Scan for the cell matching the given text and deliver its (x, y) coordinate at center. 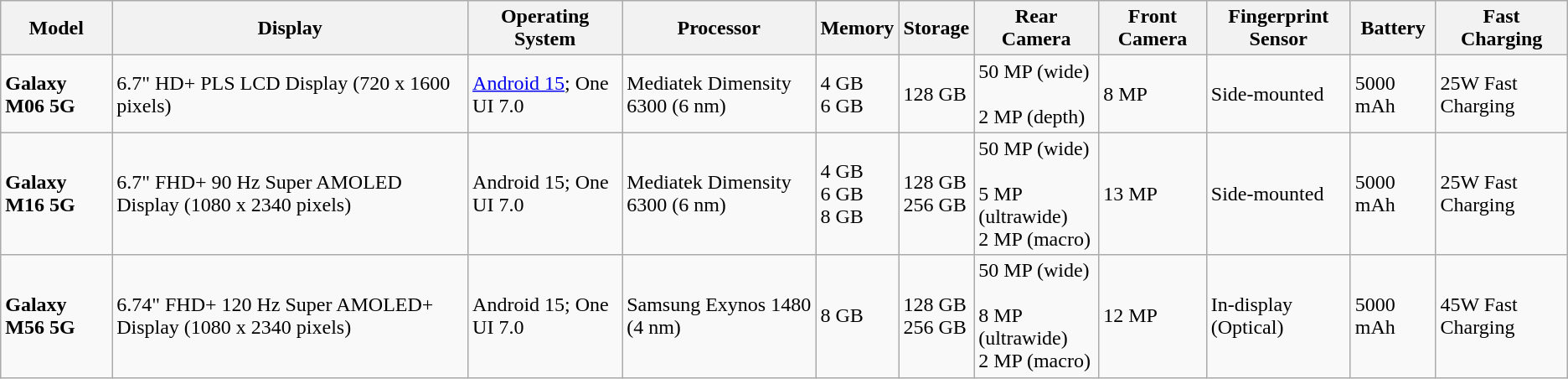
6.7" FHD+ 90 Hz Super AMOLED Display (1080 x 2340 pixels) (290, 194)
45W Fast Charging (1501, 316)
Galaxy M06 5G (57, 94)
Galaxy M56 5G (57, 316)
12 MP (1153, 316)
6.7" HD+ PLS LCD Display (720 x 1600 pixels) (290, 94)
50 MP (wide)8 MP (ultrawide) 2 MP (macro) (1037, 316)
13 MP (1153, 194)
Rear Camera (1037, 29)
Storage (936, 29)
Front Camera (1153, 29)
Memory (858, 29)
Galaxy M16 5G (57, 194)
In-display (Optical) (1278, 316)
Battery (1393, 29)
Model (57, 29)
8 MP (1153, 94)
4 GB6 GB8 GB (858, 194)
Operating System (545, 29)
Fast Charging (1501, 29)
Samsung Exynos 1480 (4 nm) (719, 316)
8 GB (858, 316)
128 GB (936, 94)
50 MP (wide)5 MP (ultrawide) 2 MP (macro) (1037, 194)
6.74" FHD+ 120 Hz Super AMOLED+ Display (1080 x 2340 pixels) (290, 316)
Fingerprint Sensor (1278, 29)
Processor (719, 29)
Display (290, 29)
50 MP (wide)2 MP (depth) (1037, 94)
4 GB6 GB (858, 94)
